Return (X, Y) of the center of cell containing provided text 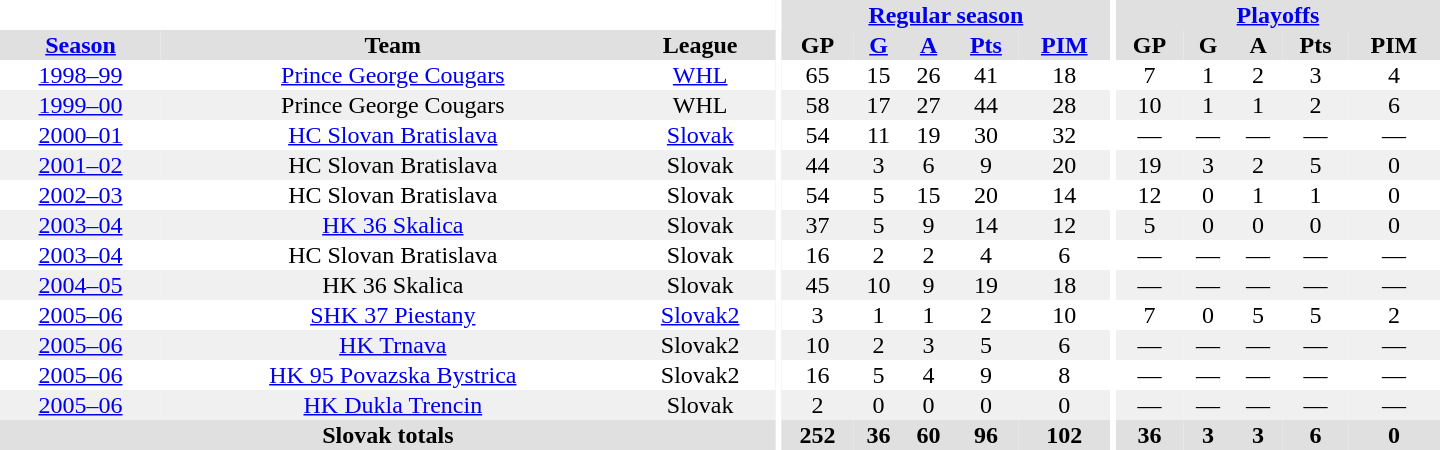
2002–03 (80, 195)
37 (817, 225)
58 (817, 105)
28 (1064, 105)
1999–00 (80, 105)
Slovak totals (388, 435)
45 (817, 285)
Team (392, 45)
Playoffs (1278, 15)
SHK 37 Piestany (392, 315)
41 (986, 75)
HK Dukla Trencin (392, 405)
11 (879, 135)
Regular season (946, 15)
HK Trnava (392, 345)
65 (817, 75)
32 (1064, 135)
102 (1064, 435)
60 (929, 435)
27 (929, 105)
252 (817, 435)
17 (879, 105)
League (700, 45)
2004–05 (80, 285)
Season (80, 45)
30 (986, 135)
1998–99 (80, 75)
26 (929, 75)
8 (1064, 375)
HK 95 Povazska Bystrica (392, 375)
96 (986, 435)
2001–02 (80, 165)
2000–01 (80, 135)
